Output the [X, Y] coordinate of the center of the cell containing the given text.  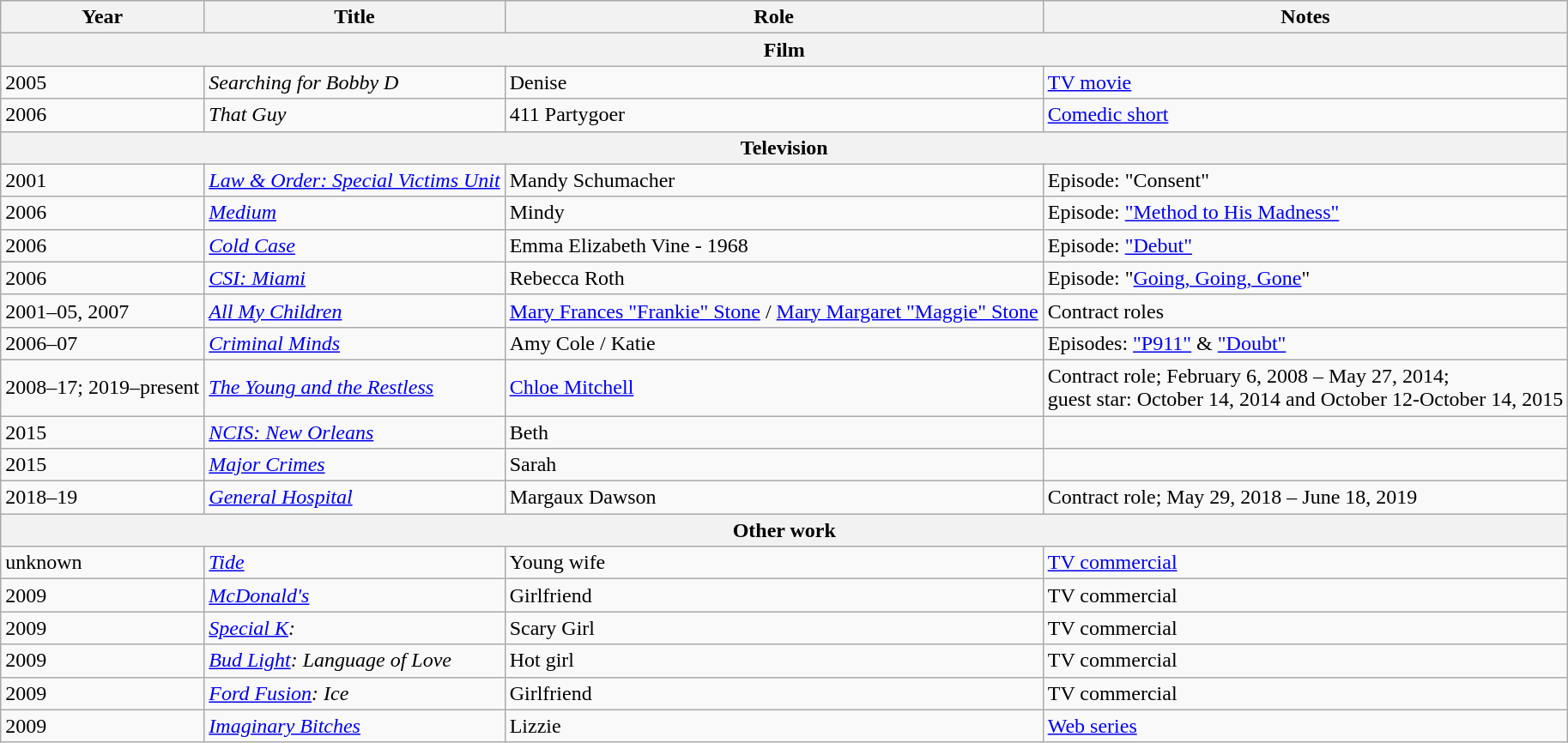
Bud Light: Language of Love [354, 661]
Television [784, 148]
2008–17; 2019–present [103, 388]
All My Children [354, 311]
Contract roles [1305, 311]
Ford Fusion: Ice [354, 693]
Imaginary Bitches [354, 726]
Criminal Minds [354, 343]
NCIS: New Orleans [354, 432]
Denise [774, 82]
Mindy [774, 213]
McDonald's [354, 595]
Medium [354, 213]
Film [784, 50]
The Young and the Restless [354, 388]
Sarah [774, 465]
Episode: "Method to His Madness" [1305, 213]
Searching for Bobby D [354, 82]
Mary Frances "Frankie" Stone / Mary Margaret "Maggie" Stone [774, 311]
Web series [1305, 726]
Year [103, 17]
Young wife [774, 563]
Title [354, 17]
Hot girl [774, 661]
2001–05, 2007 [103, 311]
Episode: "Consent" [1305, 180]
TV movie [1305, 82]
Chloe Mitchell [774, 388]
CSI: Miami [354, 278]
2005 [103, 82]
Beth [774, 432]
Law & Order: Special Victims Unit [354, 180]
Comedic short [1305, 115]
Amy Cole / Katie [774, 343]
Cold Case [354, 245]
Mandy Schumacher [774, 180]
Rebecca Roth [774, 278]
unknown [103, 563]
Emma Elizabeth Vine - 1968 [774, 245]
Major Crimes [354, 465]
Other work [784, 530]
Scary Girl [774, 628]
Episode: "Going, Going, Gone" [1305, 278]
Tide [354, 563]
Contract role; February 6, 2008 – May 27, 2014; guest star: October 14, 2014 and October 12-October 14, 2015 [1305, 388]
Episode: "Debut" [1305, 245]
Lizzie [774, 726]
Episodes: "P911" & "Doubt" [1305, 343]
That Guy [354, 115]
Notes [1305, 17]
General Hospital [354, 498]
Margaux Dawson [774, 498]
2018–19 [103, 498]
411 Partygoer [774, 115]
Contract role; May 29, 2018 – June 18, 2019 [1305, 498]
2001 [103, 180]
2006–07 [103, 343]
Role [774, 17]
Special K: [354, 628]
